Determine the (x, y) coordinate at the center of the cell enclosing the given text.  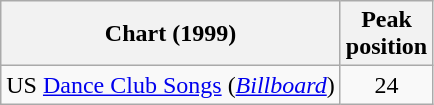
Chart (1999) (171, 34)
Peakposition (386, 34)
24 (386, 85)
US Dance Club Songs (Billboard) (171, 85)
